Locate the cell with the specified text and output its [x, y] center coordinate. 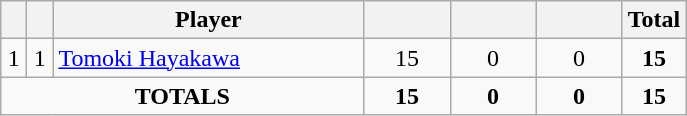
Player [208, 20]
TOTALS [182, 96]
Tomoki Hayakawa [208, 58]
Total [654, 20]
